Return the (X, Y) coordinate for the center point of the cell that contains the specified text.  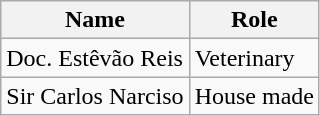
Role (254, 20)
Sir Carlos Narciso (95, 96)
Veterinary (254, 58)
House made (254, 96)
Name (95, 20)
Doc. Estêvão Reis (95, 58)
